Scan for the cell matching the given text and deliver its (X, Y) coordinate at center. 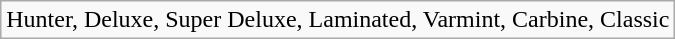
Hunter, Deluxe, Super Deluxe, Laminated, Varmint, Carbine, Classic (338, 20)
